Detect which cell encompasses the target text, then output its [x, y] center coordinate. 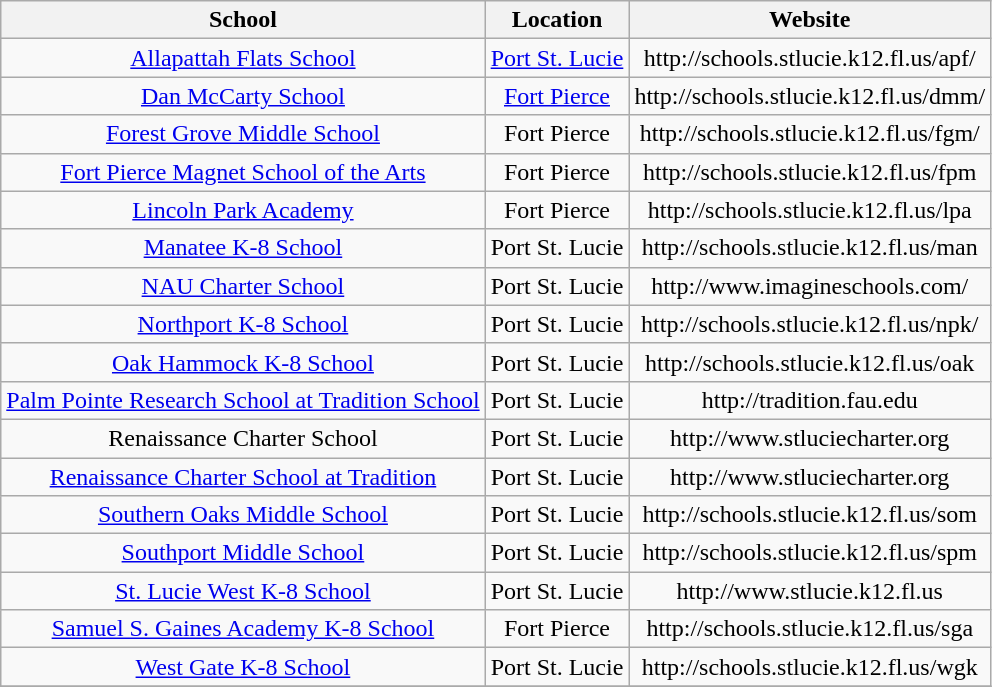
http://schools.stlucie.k12.fl.us/fgm/ [810, 134]
Dan McCarty School [243, 96]
Renaissance Charter School [243, 438]
School [243, 20]
Website [810, 20]
http://schools.stlucie.k12.fl.us/man [810, 248]
http://schools.stlucie.k12.fl.us/fpm [810, 172]
Oak Hammock K-8 School [243, 362]
Lincoln Park Academy [243, 210]
Samuel S. Gaines Academy K-8 School [243, 629]
Palm Pointe Research School at Tradition School [243, 400]
Fort Pierce Magnet School of the Arts [243, 172]
Southport Middle School [243, 553]
http://schools.stlucie.k12.fl.us/som [810, 515]
Southern Oaks Middle School [243, 515]
http://schools.stlucie.k12.fl.us/wgk [810, 667]
http://www.imagineschools.com/ [810, 286]
West Gate K-8 School [243, 667]
St. Lucie West K-8 School [243, 591]
http://tradition.fau.edu [810, 400]
Location [557, 20]
http://schools.stlucie.k12.fl.us/apf/ [810, 58]
Northport K-8 School [243, 324]
http://schools.stlucie.k12.fl.us/npk/ [810, 324]
Allapattah Flats School [243, 58]
http://schools.stlucie.k12.fl.us/oak [810, 362]
http://www.stlucie.k12.fl.us [810, 591]
Forest Grove Middle School [243, 134]
http://schools.stlucie.k12.fl.us/lpa [810, 210]
Manatee K-8 School [243, 248]
http://schools.stlucie.k12.fl.us/dmm/ [810, 96]
http://schools.stlucie.k12.fl.us/spm [810, 553]
Renaissance Charter School at Tradition [243, 477]
http://schools.stlucie.k12.fl.us/sga [810, 629]
NAU Charter School [243, 286]
